Detect which cell encompasses the target text, then output its [X, Y] center coordinate. 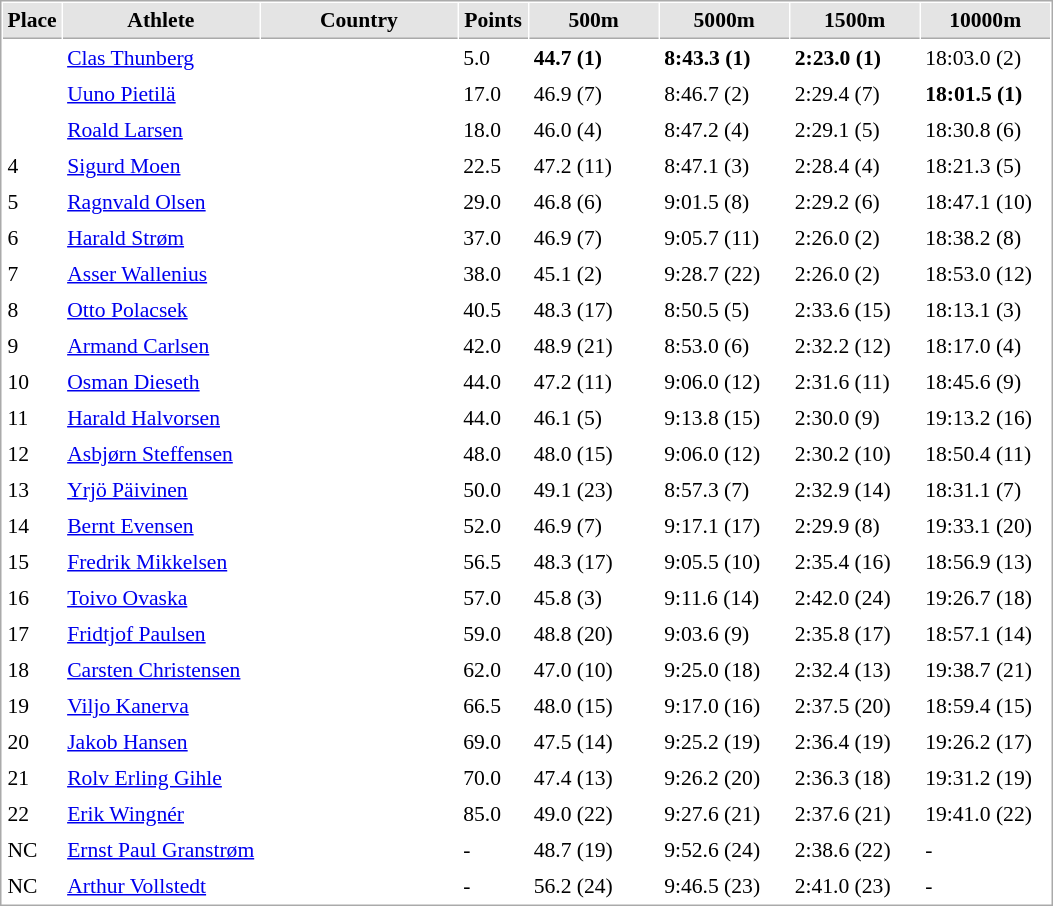
9:05.5 (10) [724, 561]
6 [32, 237]
1500m [854, 21]
Uuno Pietilä [161, 93]
37.0 [494, 237]
14 [32, 525]
52.0 [494, 525]
2:29.1 (5) [854, 129]
50.0 [494, 489]
Bernt Evensen [161, 525]
49.0 (22) [594, 813]
19:33.1 (20) [986, 525]
45.8 (3) [594, 597]
21 [32, 777]
9:11.6 (14) [724, 597]
9:52.6 (24) [724, 849]
19:31.2 (19) [986, 777]
48.8 (20) [594, 633]
9:03.6 (9) [724, 633]
8 [32, 309]
13 [32, 489]
5000m [724, 21]
56.5 [494, 561]
18:45.6 (9) [986, 381]
59.0 [494, 633]
2:37.5 (20) [854, 705]
8:57.3 (7) [724, 489]
4 [32, 165]
9:05.7 (11) [724, 237]
500m [594, 21]
49.1 (23) [594, 489]
Place [32, 21]
Points [494, 21]
19 [32, 705]
9:17.1 (17) [724, 525]
85.0 [494, 813]
18:57.1 (14) [986, 633]
5 [32, 201]
44.7 (1) [594, 57]
18:59.4 (15) [986, 705]
2:36.4 (19) [854, 741]
48.9 (21) [594, 345]
9:28.7 (22) [724, 273]
Osman Dieseth [161, 381]
8:50.5 (5) [724, 309]
Toivo Ovaska [161, 597]
18:38.2 (8) [986, 237]
2:32.2 (12) [854, 345]
18:30.8 (6) [986, 129]
18:50.4 (11) [986, 453]
69.0 [494, 741]
66.5 [494, 705]
Clas Thunberg [161, 57]
Asser Wallenius [161, 273]
Otto Polacsek [161, 309]
Carsten Christensen [161, 669]
Jakob Hansen [161, 741]
Erik Wingnér [161, 813]
19:26.7 (18) [986, 597]
42.0 [494, 345]
Fredrik Mikkelsen [161, 561]
8:47.1 (3) [724, 165]
9:27.6 (21) [724, 813]
2:23.0 (1) [854, 57]
47.0 (10) [594, 669]
20 [32, 741]
57.0 [494, 597]
15 [32, 561]
Country [359, 21]
8:47.2 (4) [724, 129]
11 [32, 417]
38.0 [494, 273]
29.0 [494, 201]
9:25.0 (18) [724, 669]
9 [32, 345]
9:13.8 (15) [724, 417]
9:25.2 (19) [724, 741]
18:21.3 (5) [986, 165]
18:13.1 (3) [986, 309]
Yrjö Päivinen [161, 489]
2:35.8 (17) [854, 633]
18:01.5 (1) [986, 93]
46.8 (6) [594, 201]
2:41.0 (23) [854, 885]
9:17.0 (16) [724, 705]
2:32.9 (14) [854, 489]
45.1 (2) [594, 273]
Ragnvald Olsen [161, 201]
10000m [986, 21]
10 [32, 381]
2:42.0 (24) [854, 597]
2:30.0 (9) [854, 417]
18:17.0 (4) [986, 345]
Rolv Erling Gihle [161, 777]
2:32.4 (13) [854, 669]
Armand Carlsen [161, 345]
17.0 [494, 93]
Asbjørn Steffensen [161, 453]
5.0 [494, 57]
62.0 [494, 669]
22 [32, 813]
2:29.9 (8) [854, 525]
47.5 (14) [594, 741]
48.7 (19) [594, 849]
19:13.2 (16) [986, 417]
9:46.5 (23) [724, 885]
17 [32, 633]
2:35.4 (16) [854, 561]
56.2 (24) [594, 885]
Harald Strøm [161, 237]
40.5 [494, 309]
8:53.0 (6) [724, 345]
2:33.6 (15) [854, 309]
18.0 [494, 129]
70.0 [494, 777]
Fridtjof Paulsen [161, 633]
Arthur Vollstedt [161, 885]
9:26.2 (20) [724, 777]
18:53.0 (12) [986, 273]
Harald Halvorsen [161, 417]
8:43.3 (1) [724, 57]
Ernst Paul Granstrøm [161, 849]
18:47.1 (10) [986, 201]
2:38.6 (22) [854, 849]
Athlete [161, 21]
2:36.3 (18) [854, 777]
19:38.7 (21) [986, 669]
Viljo Kanerva [161, 705]
2:29.2 (6) [854, 201]
12 [32, 453]
18:56.9 (13) [986, 561]
18:31.1 (7) [986, 489]
16 [32, 597]
9:01.5 (8) [724, 201]
48.0 [494, 453]
46.1 (5) [594, 417]
7 [32, 273]
22.5 [494, 165]
19:26.2 (17) [986, 741]
2:30.2 (10) [854, 453]
2:37.6 (21) [854, 813]
46.0 (4) [594, 129]
2:28.4 (4) [854, 165]
Roald Larsen [161, 129]
2:29.4 (7) [854, 93]
47.4 (13) [594, 777]
Sigurd Moen [161, 165]
18:03.0 (2) [986, 57]
19:41.0 (22) [986, 813]
18 [32, 669]
8:46.7 (2) [724, 93]
2:31.6 (11) [854, 381]
